Output the [X, Y] coordinate of the center of the cell containing the given text.  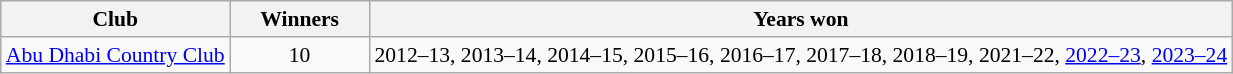
2012–13, 2013–14, 2014–15, 2015–16, 2016–17, 2017–18, 2018–19, 2021–22, 2022–23, 2023–24 [800, 55]
Winners [300, 19]
Years won [800, 19]
10 [300, 55]
Abu Dhabi Country Club [116, 55]
Club [116, 19]
